Extract the (x, y) coordinate from the center of the cell holding the provided text.  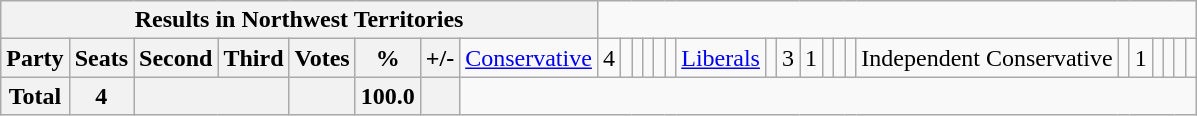
Second (176, 58)
100.0 (388, 96)
Total (35, 96)
Party (35, 58)
Liberals (721, 58)
Seats (101, 58)
Conservative (529, 58)
% (388, 58)
Independent Conservative (987, 58)
+/- (440, 58)
Results in Northwest Territories (300, 20)
3 (788, 58)
Third (254, 58)
Votes (322, 58)
